Search for the cell housing the specified text and yield its (x, y) center coordinate. 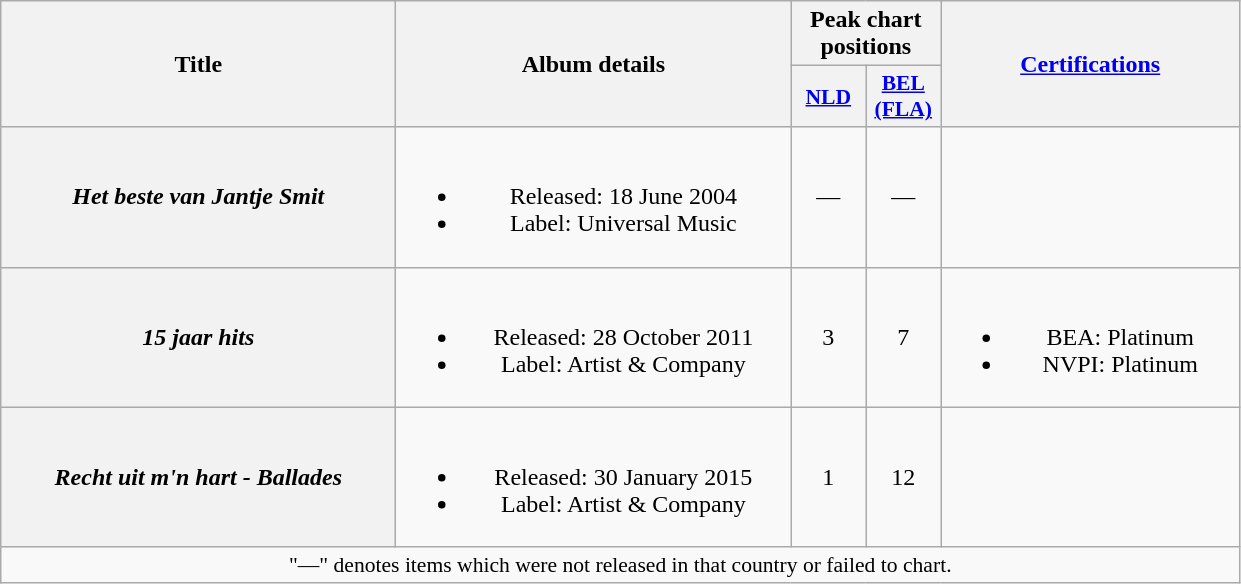
Recht uit m'n hart - Ballades (198, 477)
Het beste van Jantje Smit (198, 197)
Released: 18 June 2004Label: Universal Music (594, 197)
15 jaar hits (198, 337)
3 (828, 337)
Title (198, 64)
Album details (594, 64)
Certifications (1090, 64)
Released: 30 January 2015Label: Artist & Company (594, 477)
Peak chart positions (866, 34)
12 (904, 477)
BEA: PlatinumNVPI: Platinum (1090, 337)
1 (828, 477)
Released: 28 October 2011Label: Artist & Company (594, 337)
7 (904, 337)
BEL(FLA) (904, 96)
"—" denotes items which were not released in that country or failed to chart. (620, 565)
NLD (828, 96)
